Search for the cell housing the specified text and yield its [X, Y] center coordinate. 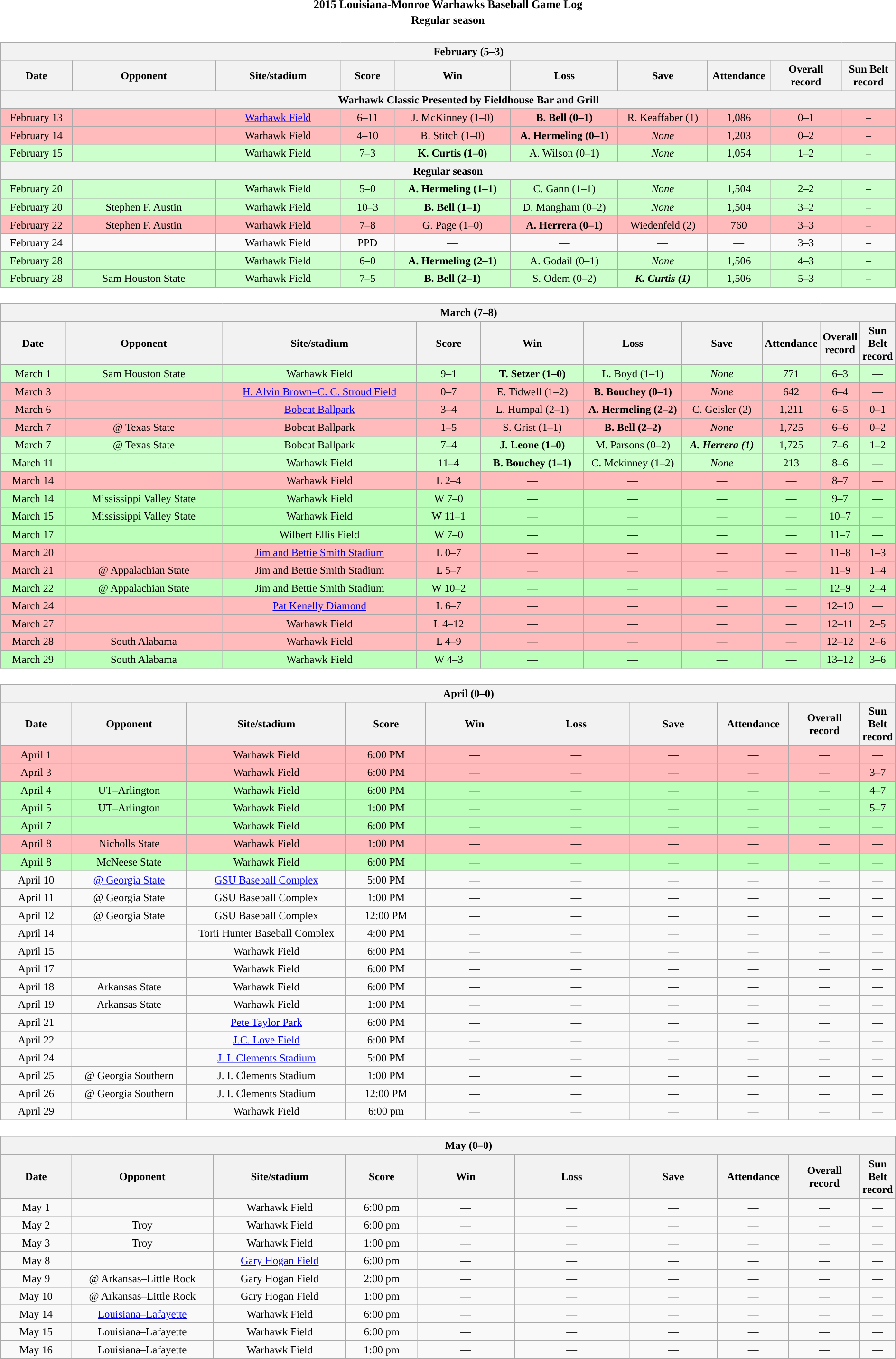
C. Geisler (2) [722, 410]
April 21 [36, 1022]
May 14 [36, 1314]
A. Hermeling (0–1) [564, 136]
7–8 [367, 225]
A. Hermeling (2–1) [453, 261]
May 16 [36, 1350]
1–5 [449, 427]
M. Parsons (0–2) [633, 445]
March 3 [33, 391]
A. Herrera (1) [722, 445]
March 17 [33, 534]
Warhawk Classic Presented by Fieldhouse Bar and Grill [448, 100]
May 15 [36, 1332]
S. Grist (1–1) [532, 427]
Wiedenfeld (2) [663, 225]
March 15 [33, 516]
12–10 [840, 605]
B. Bell (2–1) [453, 278]
Wilbert Ellis Field [319, 534]
10–7 [840, 516]
February 14 [36, 136]
PPD [367, 242]
February 13 [36, 118]
April 12 [36, 915]
1–4 [878, 570]
2–4 [878, 588]
April 1 [36, 754]
L 4–9 [449, 642]
4–3 [806, 261]
A. Hermeling (1–1) [453, 189]
5–3 [806, 278]
1,054 [739, 153]
1,203 [739, 136]
March 11 [33, 463]
May 10 [36, 1296]
March 24 [33, 605]
April 4 [36, 791]
March 21 [33, 570]
April 11 [36, 897]
March 28 [33, 642]
April 22 [36, 1040]
2–5 [878, 624]
1,086 [739, 118]
1–3 [878, 552]
0–7 [449, 391]
8–7 [840, 481]
6–5 [840, 410]
B. Bell (1–1) [453, 207]
J.C. Love Field [266, 1040]
J. McKinney (1–0) [453, 118]
February (5–3) [448, 51]
May 2 [36, 1225]
April 7 [36, 826]
April 18 [36, 987]
6–3 [840, 374]
W 4–3 [449, 659]
April 17 [36, 969]
W 10–2 [449, 588]
February 24 [36, 242]
3–6 [878, 659]
3–7 [878, 773]
April 29 [36, 1111]
March 22 [33, 588]
C. Mckinney (1–2) [633, 463]
760 [739, 225]
May 1 [36, 1207]
W 11–1 [449, 516]
7–6 [840, 445]
Torii Hunter Baseball Complex [266, 933]
S. Odem (0–2) [564, 278]
B. Bouchey (0–1) [633, 391]
L 6–7 [449, 605]
Nicholls State [129, 844]
10–3 [367, 207]
12–9 [840, 588]
March 6 [33, 410]
March 29 [33, 659]
642 [791, 391]
McNeese State [129, 862]
B. Bell (2–2) [633, 427]
213 [791, 463]
May 3 [36, 1243]
April 19 [36, 1005]
D. Mangham (0–2) [564, 207]
L 5–7 [449, 570]
9–7 [840, 499]
11–9 [840, 570]
K. Curtis (1) [663, 278]
3–2 [806, 207]
3–4 [449, 410]
11–8 [840, 552]
February 22 [36, 225]
2–2 [806, 189]
E. Tidwell (1–2) [532, 391]
5–0 [367, 189]
7–4 [449, 445]
J. Leone (1–0) [532, 445]
Regular season [448, 171]
6–0 [367, 261]
Pat Kenelly Diamond [319, 605]
B. Stitch (1–0) [453, 136]
L. Humpal (2–1) [532, 410]
6–6 [840, 427]
April 3 [36, 773]
B. Bouchey (1–1) [532, 463]
G. Page (1–0) [453, 225]
2–6 [878, 642]
April 10 [36, 880]
2:00 pm [382, 1278]
April (0–0) [448, 693]
771 [791, 374]
February 15 [36, 153]
1,211 [791, 410]
L 2–4 [449, 481]
C. Gann (1–1) [564, 189]
April 26 [36, 1094]
13–12 [840, 659]
T. Setzer (1–0) [532, 374]
Pete Taylor Park [266, 1022]
April 5 [36, 808]
L 0–7 [449, 552]
4–10 [367, 136]
A. Wilson (0–1) [564, 153]
L 4–12 [449, 624]
8–6 [840, 463]
H. Alvin Brown–C. C. Stroud Field [319, 391]
9–1 [449, 374]
March (7–8) [448, 312]
R. Keaffaber (1) [663, 118]
B. Bell (0–1) [564, 118]
April 24 [36, 1058]
March 1 [33, 374]
4–7 [878, 791]
5–7 [878, 808]
K. Curtis (1–0) [453, 153]
March 27 [33, 624]
4:00 PM [386, 933]
L. Boyd (1–1) [633, 374]
March 20 [33, 552]
April 14 [36, 933]
May 8 [36, 1260]
April 15 [36, 951]
7–5 [367, 278]
April 25 [36, 1076]
12–12 [840, 642]
12–11 [840, 624]
May (0–0) [448, 1145]
A. Herrera (0–1) [564, 225]
A. Godail (0–1) [564, 261]
6–4 [840, 391]
A. Hermeling (2–2) [633, 410]
11–4 [449, 463]
11–7 [840, 534]
May 9 [36, 1278]
6–11 [367, 118]
7–3 [367, 153]
